Search for the cell housing the specified text and yield its [X, Y] center coordinate. 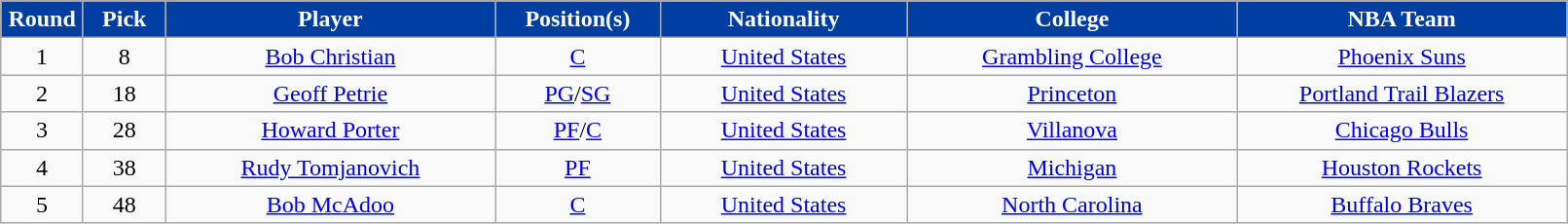
Phoenix Suns [1402, 56]
Player [331, 19]
Villanova [1073, 131]
College [1073, 19]
2 [43, 93]
Buffalo Braves [1402, 205]
Princeton [1073, 93]
Rudy Tomjanovich [331, 168]
Portland Trail Blazers [1402, 93]
5 [43, 205]
Bob McAdoo [331, 205]
Pick [125, 19]
48 [125, 205]
North Carolina [1073, 205]
28 [125, 131]
1 [43, 56]
4 [43, 168]
Bob Christian [331, 56]
Nationality [784, 19]
Grambling College [1073, 56]
NBA Team [1402, 19]
Round [43, 19]
Michigan [1073, 168]
Geoff Petrie [331, 93]
Howard Porter [331, 131]
Houston Rockets [1402, 168]
Chicago Bulls [1402, 131]
PF/C [578, 131]
PF [578, 168]
38 [125, 168]
PG/SG [578, 93]
18 [125, 93]
3 [43, 131]
Position(s) [578, 19]
8 [125, 56]
